Provide the [X, Y] coordinate of the cell's center where the given text is located.  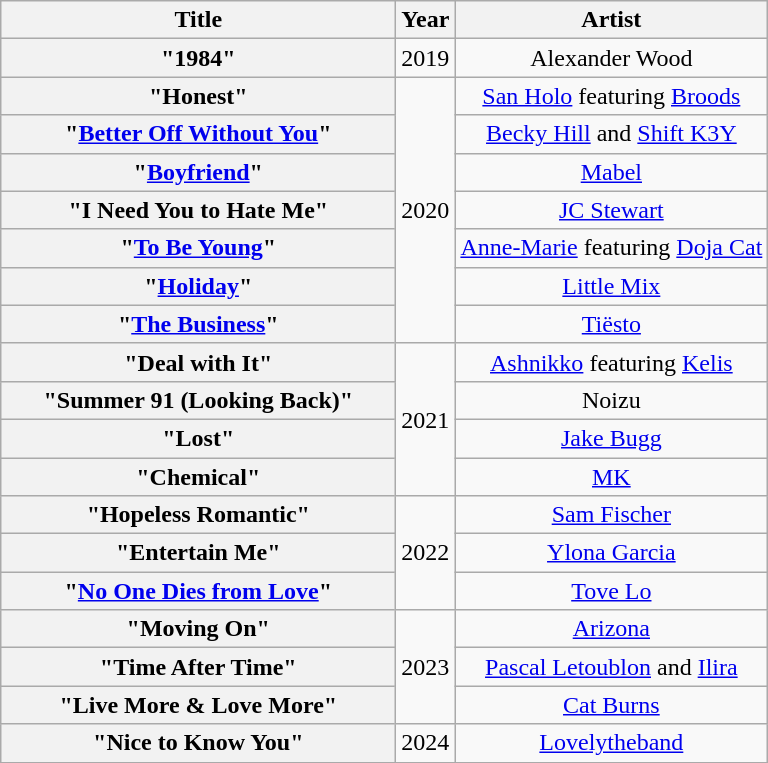
Lovelytheband [612, 743]
Becky Hill and Shift K3Y [612, 134]
"The Business" [198, 324]
"I Need You to Hate Me" [198, 210]
JC Stewart [612, 210]
"To Be Young" [198, 248]
MK [612, 477]
2021 [426, 419]
Artist [612, 20]
2024 [426, 743]
"Live More & Love More" [198, 705]
Jake Bugg [612, 438]
2019 [426, 58]
2023 [426, 667]
Little Mix [612, 286]
Year [426, 20]
"Time After Time" [198, 667]
Ylona Garcia [612, 553]
"Hopeless Romantic" [198, 515]
"Better Off Without You" [198, 134]
Pascal Letoublon and Ilira [612, 667]
Arizona [612, 629]
"Deal with It" [198, 362]
Title [198, 20]
Tove Lo [612, 591]
Ashnikko featuring Kelis [612, 362]
"Nice to Know You" [198, 743]
"Boyfriend" [198, 172]
Cat Burns [612, 705]
Mabel [612, 172]
"No One Dies from Love" [198, 591]
Noizu [612, 400]
"Entertain Me" [198, 553]
"Holiday" [198, 286]
2022 [426, 553]
"Summer 91 (Looking Back)" [198, 400]
2020 [426, 210]
"Chemical" [198, 477]
Alexander Wood [612, 58]
Anne-Marie featuring Doja Cat [612, 248]
"Lost" [198, 438]
San Holo featuring Broods [612, 96]
Sam Fischer [612, 515]
"Honest" [198, 96]
Tiësto [612, 324]
"1984" [198, 58]
"Moving On" [198, 629]
